For the text-containing cell, return its midpoint in [X, Y] coordinate format. 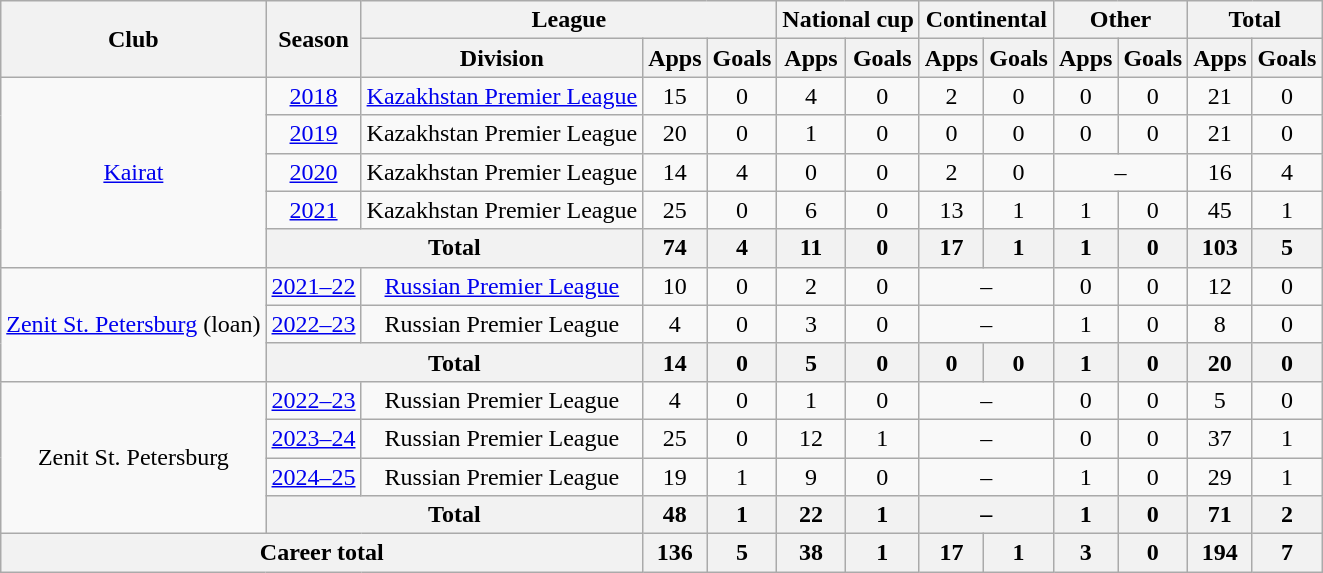
Other [1120, 20]
League [569, 20]
71 [1220, 515]
7 [1287, 553]
37 [1220, 438]
2021–22 [314, 286]
29 [1220, 477]
13 [951, 210]
2021 [314, 210]
22 [811, 515]
11 [811, 248]
194 [1220, 553]
45 [1220, 210]
2020 [314, 172]
38 [811, 553]
6 [811, 210]
2019 [314, 134]
Continental [986, 20]
Kairat [134, 172]
136 [675, 553]
2024–25 [314, 477]
Zenit St. Petersburg [134, 457]
48 [675, 515]
Zenit St. Petersburg (loan) [134, 324]
Club [134, 39]
10 [675, 286]
National cup [848, 20]
16 [1220, 172]
103 [1220, 248]
Career total [322, 553]
Division [502, 58]
19 [675, 477]
9 [811, 477]
2018 [314, 96]
74 [675, 248]
8 [1220, 324]
Season [314, 39]
15 [675, 96]
2023–24 [314, 438]
